Locate the cell with the specified text and output its (x, y) center coordinate. 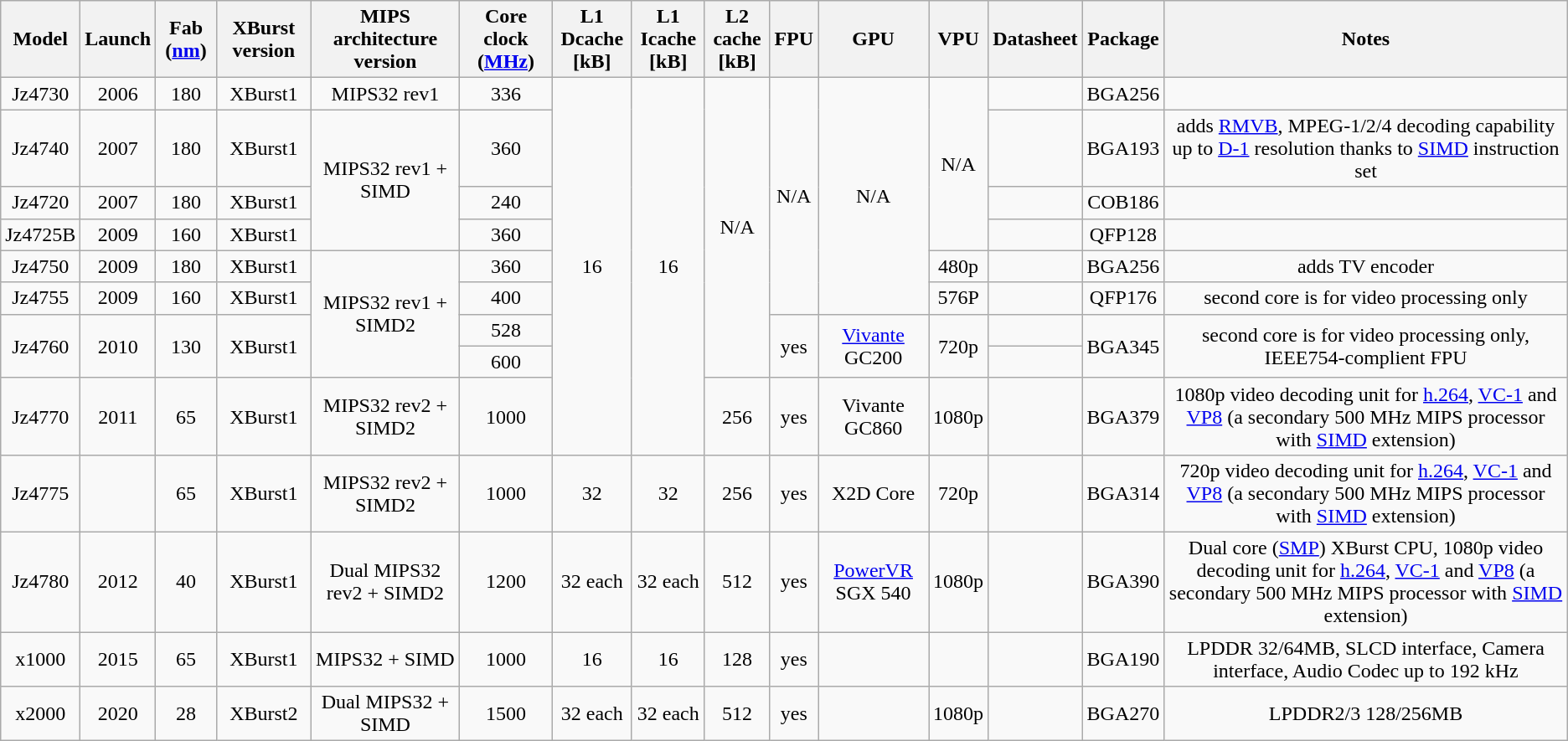
Dual MIPS32 + SIMD (385, 713)
BGA190 (1123, 658)
BGA314 (1123, 493)
Fab (nm) (186, 39)
600 (506, 362)
BGA379 (1123, 416)
2015 (118, 658)
MIPS32 rev1 + SIMD (385, 180)
x1000 (40, 658)
L2 cache[kB] (737, 39)
Jz4775 (40, 493)
VPU (958, 39)
LPDDR2/3 128/256MB (1366, 713)
MIPS32 rev1 (385, 94)
Launch (118, 39)
240 (506, 203)
2010 (118, 346)
MIPS32 + SIMD (385, 658)
40 (186, 581)
Jz4750 (40, 266)
28 (186, 713)
576P (958, 298)
Notes (1366, 39)
BGA270 (1123, 713)
Vivante GC860 (874, 416)
PowerVR SGX 540 (874, 581)
Dual MIPS32 rev2 + SIMD2 (385, 581)
QFP128 (1123, 234)
L1 Dcache[kB] (591, 39)
second core is for video processing only (1366, 298)
COB186 (1123, 203)
1500 (506, 713)
MIPS architecture version (385, 39)
Jz4755 (40, 298)
X2D Core (874, 493)
128 (737, 658)
XBurst2 (265, 713)
Vivante GC200 (874, 346)
BGA390 (1123, 581)
MIPS32 rev1 + SIMD2 (385, 314)
Jz4725B (40, 234)
x2000 (40, 713)
1080p video decoding unit for h.264, VC-1 and VP8 (a secondary 500 MHz MIPS processor with SIMD extension) (1366, 416)
LPDDR 32/64MB, SLCD interface, Camera interface, Audio Codec up to 192 kHz (1366, 658)
400 (506, 298)
L1 Icache[kB] (668, 39)
2006 (118, 94)
Jz4740 (40, 148)
Core clock (MHz) (506, 39)
528 (506, 330)
2012 (118, 581)
130 (186, 346)
Jz4770 (40, 416)
second core is for video processing only, IEEE754-complient FPU (1366, 346)
QFP176 (1123, 298)
BGA193 (1123, 148)
XBurst version (265, 39)
Model (40, 39)
GPU (874, 39)
Jz4780 (40, 581)
336 (506, 94)
Package (1123, 39)
Dual core (SMP) XBurst CPU, 1080p video decoding unit for h.264, VC-1 and VP8 (a secondary 500 MHz MIPS processor with SIMD extension) (1366, 581)
Datasheet (1035, 39)
FPU (794, 39)
2020 (118, 713)
Jz4760 (40, 346)
1200 (506, 581)
adds RMVB, MPEG-1/2/4 decoding capability up to D-1 resolution thanks to SIMD instruction set (1366, 148)
480p (958, 266)
Jz4730 (40, 94)
Jz4720 (40, 203)
720p video decoding unit for h.264, VC-1 and VP8 (a secondary 500 MHz MIPS processor with SIMD extension) (1366, 493)
BGA345 (1123, 346)
2011 (118, 416)
adds TV encoder (1366, 266)
